Determine the (X, Y) coordinate at the center of the cell enclosing the given text.  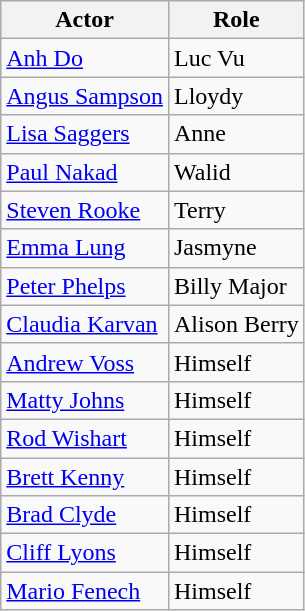
Paul Nakad (85, 172)
Cliff Lyons (85, 553)
Role (236, 20)
Mario Fenech (85, 591)
Brad Clyde (85, 515)
Anh Do (85, 58)
Peter Phelps (85, 286)
Andrew Voss (85, 362)
Emma Lung (85, 248)
Steven Rooke (85, 210)
Brett Kenny (85, 477)
Lloydy (236, 96)
Walid (236, 172)
Angus Sampson (85, 96)
Alison Berry (236, 324)
Claudia Karvan (85, 324)
Luc Vu (236, 58)
Terry (236, 210)
Matty Johns (85, 400)
Jasmyne (236, 248)
Billy Major (236, 286)
Anne (236, 134)
Rod Wishart (85, 438)
Lisa Saggers (85, 134)
Actor (85, 20)
